Provide the [X, Y] coordinate of the cell's center where the given text is located.  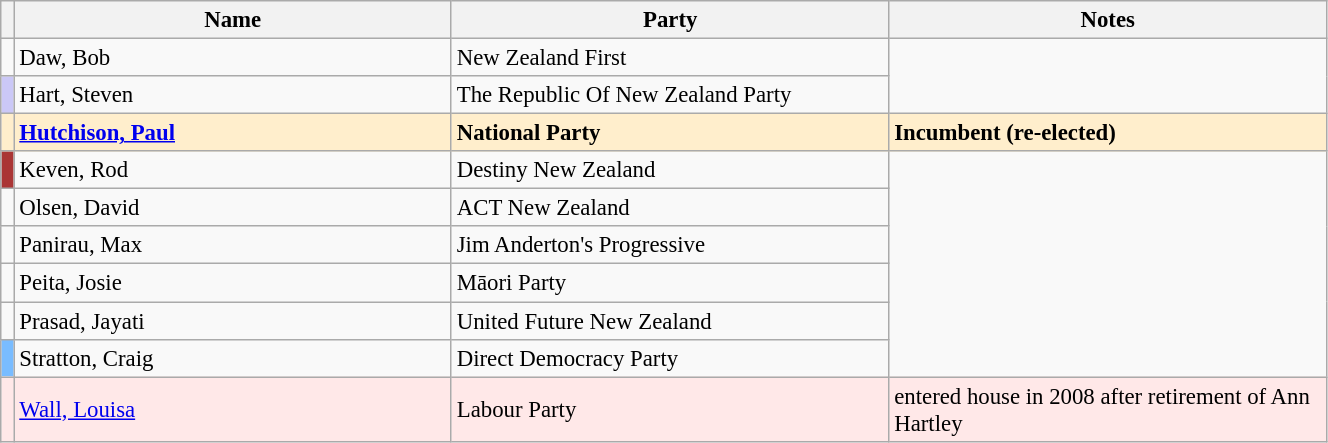
Panirau, Max [232, 245]
Name [232, 20]
Peita, Josie [232, 283]
Hart, Steven [232, 95]
Jim Anderton's Progressive [670, 245]
Direct Democracy Party [670, 358]
Destiny New Zealand [670, 170]
Party [670, 20]
Stratton, Craig [232, 358]
The Republic Of New Zealand Party [670, 95]
ACT New Zealand [670, 208]
entered house in 2008 after retirement of Ann Hartley [1108, 410]
Notes [1108, 20]
Labour Party [670, 410]
Keven, Rod [232, 170]
New Zealand First [670, 58]
Prasad, Jayati [232, 321]
National Party [670, 133]
Olsen, David [232, 208]
Hutchison, Paul [232, 133]
Wall, Louisa [232, 410]
Māori Party [670, 283]
Daw, Bob [232, 58]
United Future New Zealand [670, 321]
Incumbent (re-elected) [1108, 133]
